Pinpoint the cell where the given text exists, returning its [X, Y] midpoint coordinate. 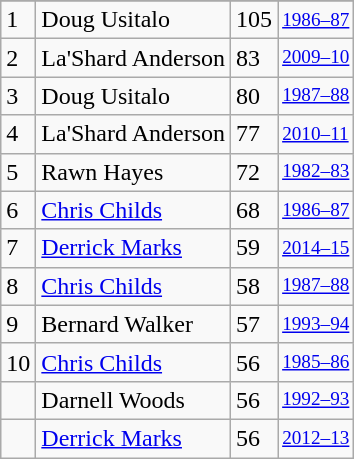
57 [254, 324]
3 [18, 96]
1992–93 [316, 400]
5 [18, 172]
1982–83 [316, 172]
72 [254, 172]
77 [254, 134]
1 [18, 20]
Darnell Woods [134, 400]
9 [18, 324]
68 [254, 210]
2014–15 [316, 248]
6 [18, 210]
Rawn Hayes [134, 172]
10 [18, 362]
2012–13 [316, 438]
2010–11 [316, 134]
2 [18, 58]
1993–94 [316, 324]
7 [18, 248]
83 [254, 58]
105 [254, 20]
59 [254, 248]
1985–86 [316, 362]
2009–10 [316, 58]
80 [254, 96]
Bernard Walker [134, 324]
58 [254, 286]
8 [18, 286]
4 [18, 134]
